Find where the given text appears and provide that cell's center as (X, Y) coordinate. 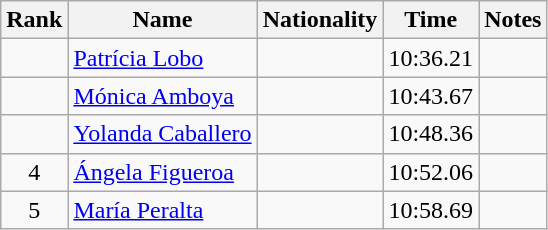
Notes (513, 20)
María Peralta (162, 210)
10:43.67 (431, 96)
Patrícia Lobo (162, 58)
Time (431, 20)
4 (34, 172)
5 (34, 210)
10:48.36 (431, 134)
Rank (34, 20)
10:36.21 (431, 58)
Ángela Figueroa (162, 172)
Name (162, 20)
Nationality (320, 20)
10:52.06 (431, 172)
Mónica Amboya (162, 96)
Yolanda Caballero (162, 134)
10:58.69 (431, 210)
